Pinpoint the cell where the given text exists, returning its (x, y) midpoint coordinate. 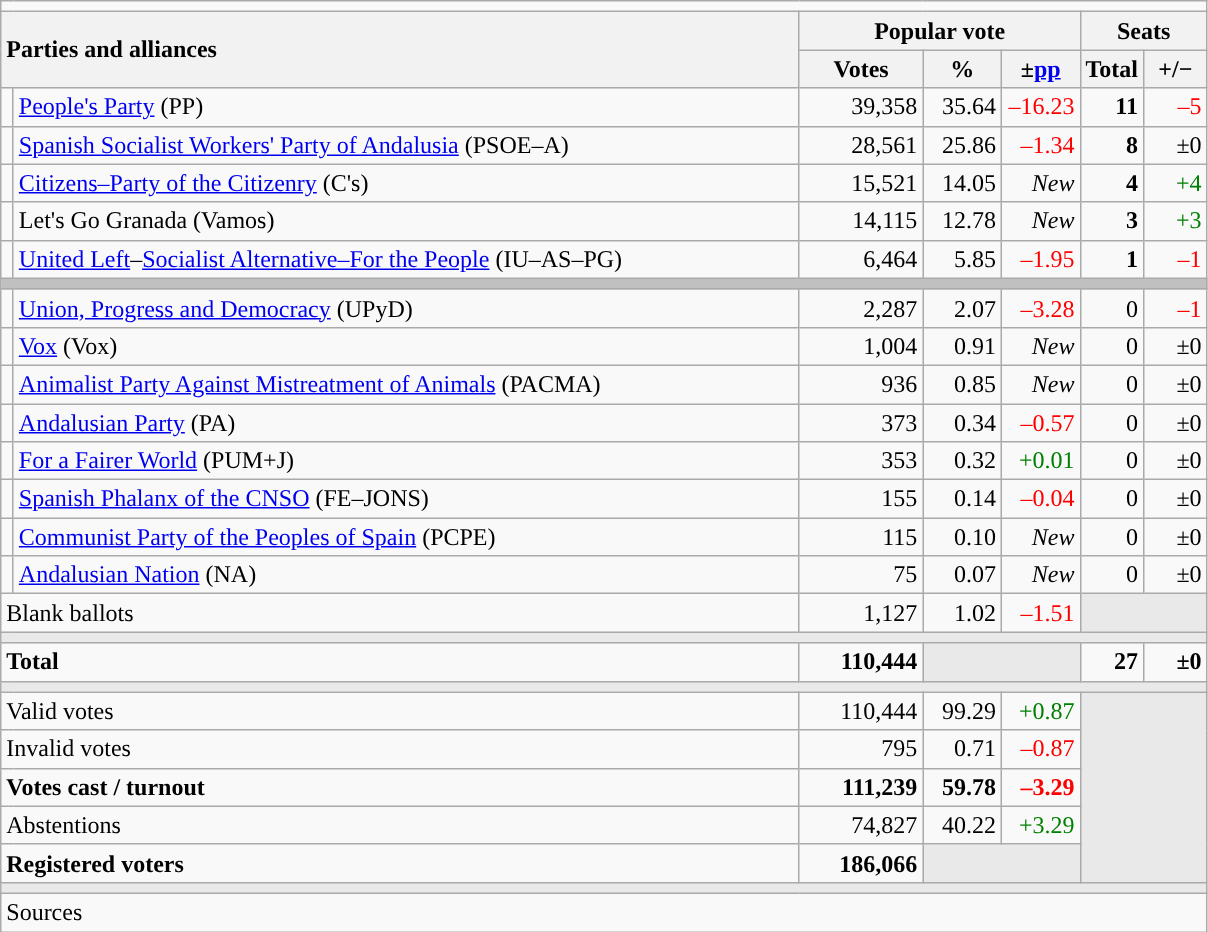
Popular vote (940, 31)
Registered voters (400, 863)
11 (1112, 107)
Andalusian Party (PA) (406, 423)
Vox (Vox) (406, 346)
14,115 (861, 221)
–5 (1176, 107)
Let's Go Granada (Vamos) (406, 221)
–1.51 (1040, 613)
–3.29 (1040, 787)
Spanish Phalanx of the CNSO (FE–JONS) (406, 499)
186,066 (861, 863)
Spanish Socialist Workers' Party of Andalusia (PSOE–A) (406, 145)
75 (861, 575)
40.22 (962, 825)
0.85 (962, 384)
12.78 (962, 221)
74,827 (861, 825)
795 (861, 749)
Andalusian Nation (NA) (406, 575)
0.91 (962, 346)
+3 (1176, 221)
14.05 (962, 183)
115 (861, 537)
0.32 (962, 461)
2,287 (861, 308)
+4 (1176, 183)
–0.57 (1040, 423)
+0.01 (1040, 461)
–0.04 (1040, 499)
0.10 (962, 537)
Union, Progress and Democracy (UPyD) (406, 308)
1.02 (962, 613)
Seats (1144, 31)
–16.23 (1040, 107)
0.07 (962, 575)
For a Fairer World (PUM+J) (406, 461)
0.71 (962, 749)
Votes (861, 69)
Citizens–Party of the Citizenry (C's) (406, 183)
35.64 (962, 107)
+0.87 (1040, 711)
111,239 (861, 787)
39,358 (861, 107)
Votes cast / turnout (400, 787)
±pp (1040, 69)
4 (1112, 183)
1,004 (861, 346)
Abstentions (400, 825)
–1.34 (1040, 145)
Parties and alliances (400, 50)
25.86 (962, 145)
0.34 (962, 423)
27 (1112, 662)
2.07 (962, 308)
+3.29 (1040, 825)
–3.28 (1040, 308)
3 (1112, 221)
Valid votes (400, 711)
–0.87 (1040, 749)
8 (1112, 145)
353 (861, 461)
1 (1112, 259)
Blank ballots (400, 613)
373 (861, 423)
Animalist Party Against Mistreatment of Animals (PACMA) (406, 384)
99.29 (962, 711)
Invalid votes (400, 749)
155 (861, 499)
28,561 (861, 145)
Sources (604, 912)
United Left–Socialist Alternative–For the People (IU–AS–PG) (406, 259)
59.78 (962, 787)
% (962, 69)
People's Party (PP) (406, 107)
0.14 (962, 499)
6,464 (861, 259)
Communist Party of the Peoples of Spain (PCPE) (406, 537)
1,127 (861, 613)
15,521 (861, 183)
936 (861, 384)
–1.95 (1040, 259)
5.85 (962, 259)
+/− (1176, 69)
